For the text-containing cell, return its midpoint in (x, y) coordinate format. 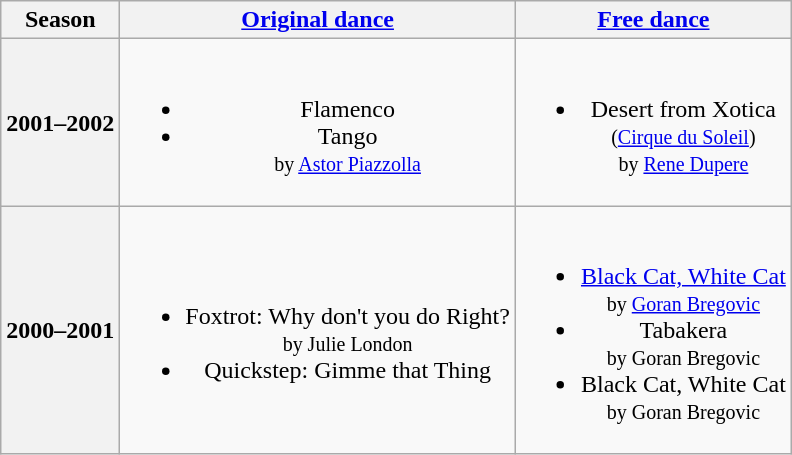
Original dance (318, 20)
FlamencoTango by Astor Piazzolla (318, 122)
Free dance (653, 20)
Foxtrot: Why don't you do Right? by Julie London Quickstep: Gimme that Thing (318, 330)
Season (60, 20)
2001–2002 (60, 122)
2000–2001 (60, 330)
Black Cat, White Cat by Goran Bregovic Tabakera by Goran Bregovic Black Cat, White Cat by Goran Bregovic (653, 330)
Desert from Xotica (Cirque du Soleil) by Rene Dupere (653, 122)
